Search for the cell housing the specified text and yield its [x, y] center coordinate. 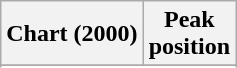
Peakposition [189, 34]
Chart (2000) [72, 34]
